Return the [x, y] coordinate for the center point of the cell that contains the specified text.  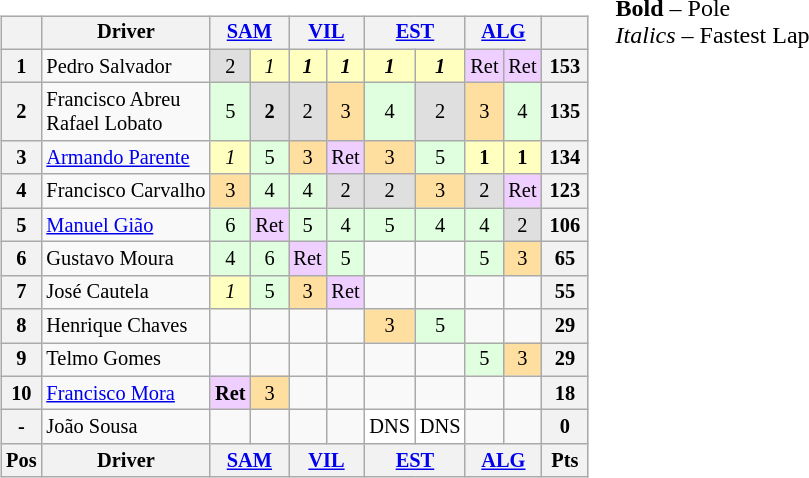
Gustavo Moura [126, 259]
153 [564, 66]
9 [21, 360]
João Sousa [126, 427]
- [21, 427]
7 [21, 292]
10 [21, 393]
Telmo Gomes [126, 360]
Pedro Salvador [126, 66]
65 [564, 259]
José Cautela [126, 292]
Pos [21, 461]
0 [564, 427]
135 [564, 112]
Armando Parente [126, 158]
Pts [564, 461]
Francisco Mora [126, 393]
Francisco Carvalho [126, 191]
123 [564, 191]
Manuel Gião [126, 225]
Francisco AbreuRafael Lobato [126, 112]
134 [564, 158]
55 [564, 292]
106 [564, 225]
18 [564, 393]
Henrique Chaves [126, 326]
8 [21, 326]
